Provide the [X, Y] coordinate of the cell's center where the given text is located.  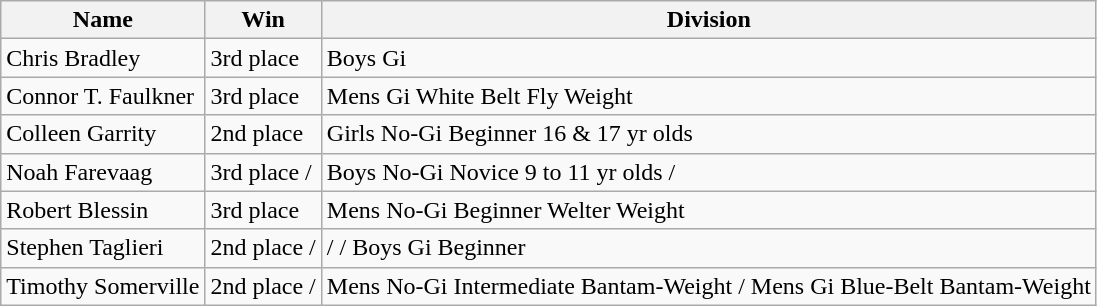
/ / Boys Gi Beginner [708, 248]
3rd place / [263, 172]
Win [263, 20]
Mens Gi White Belt Fly Weight [708, 96]
Connor T. Faulkner [103, 96]
Chris Bradley [103, 58]
Boys Gi [708, 58]
Boys No-Gi Novice 9 to 11 yr olds / [708, 172]
Mens No-Gi Beginner Welter Weight [708, 210]
Timothy Somerville [103, 286]
Colleen Garrity [103, 134]
Mens No-Gi Intermediate Bantam-Weight / Mens Gi Blue-Belt Bantam-Weight [708, 286]
Robert Blessin [103, 210]
Name [103, 20]
Division [708, 20]
Girls No-Gi Beginner 16 & 17 yr olds [708, 134]
Stephen Taglieri [103, 248]
Noah Farevaag [103, 172]
2nd place [263, 134]
